Find where the given text appears and provide that cell's center as [x, y] coordinate. 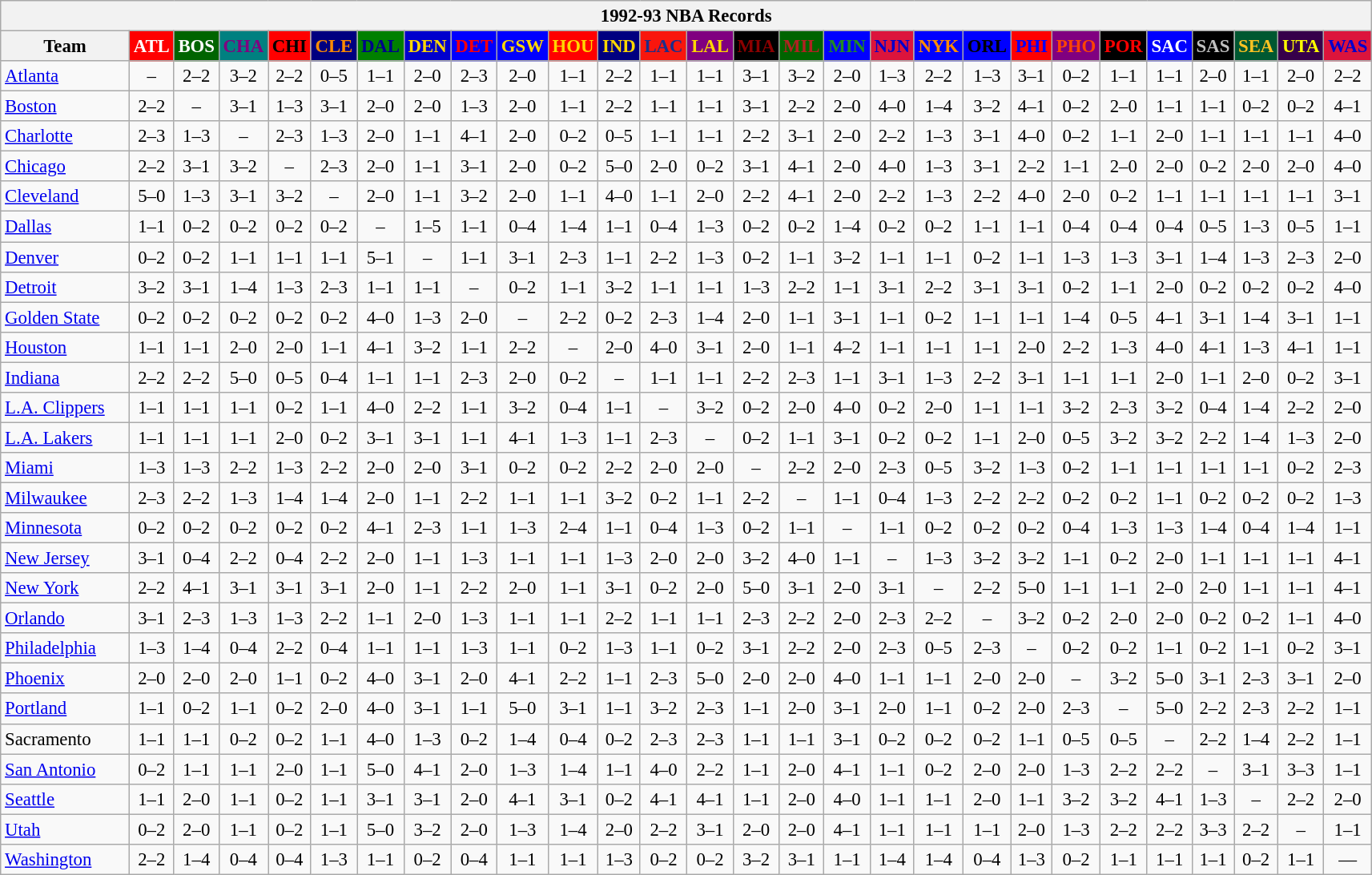
MIA [756, 46]
Minnesota [66, 528]
LAC [663, 46]
DET [474, 46]
4–2 [847, 347]
DEN [428, 46]
New York [66, 588]
NYK [939, 46]
Phoenix [66, 679]
ORL [987, 46]
MIN [847, 46]
Houston [66, 347]
HOU [573, 46]
UTA [1301, 46]
POR [1123, 46]
WAS [1348, 46]
DAL [381, 46]
GSW [522, 46]
Team [66, 46]
Sacramento [66, 739]
1–5 [428, 227]
Denver [66, 257]
SAC [1169, 46]
IND [619, 46]
Atlanta [66, 76]
PHO [1076, 46]
NJN [892, 46]
Portland [66, 709]
Washington [66, 860]
CHI [289, 46]
Indiana [66, 377]
5–1 [381, 257]
New Jersey [66, 558]
Seattle [66, 799]
Milwaukee [66, 498]
Philadelphia [66, 648]
SAS [1213, 46]
ATL [151, 46]
SEA [1256, 46]
Detroit [66, 287]
2–4 [573, 528]
Charlotte [66, 136]
L.A. Clippers [66, 408]
Chicago [66, 167]
Cleveland [66, 196]
Miami [66, 468]
L.A. Lakers [66, 437]
Orlando [66, 619]
CHA [243, 46]
LAL [710, 46]
San Antonio [66, 769]
1992-93 NBA Records [686, 16]
Golden State [66, 317]
Boston [66, 107]
Dallas [66, 227]
BOS [196, 46]
Utah [66, 829]
MIL [802, 46]
CLE [333, 46]
— [1348, 860]
PHI [1032, 46]
